From the cell containing the given text, extract its center point as [X, Y] coordinate. 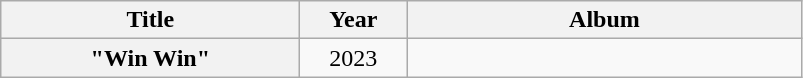
Year [354, 20]
Album [604, 20]
Title [150, 20]
2023 [354, 58]
"Win Win" [150, 58]
